Identify which cell holds the provided text, then report its [x, y] central coordinate. 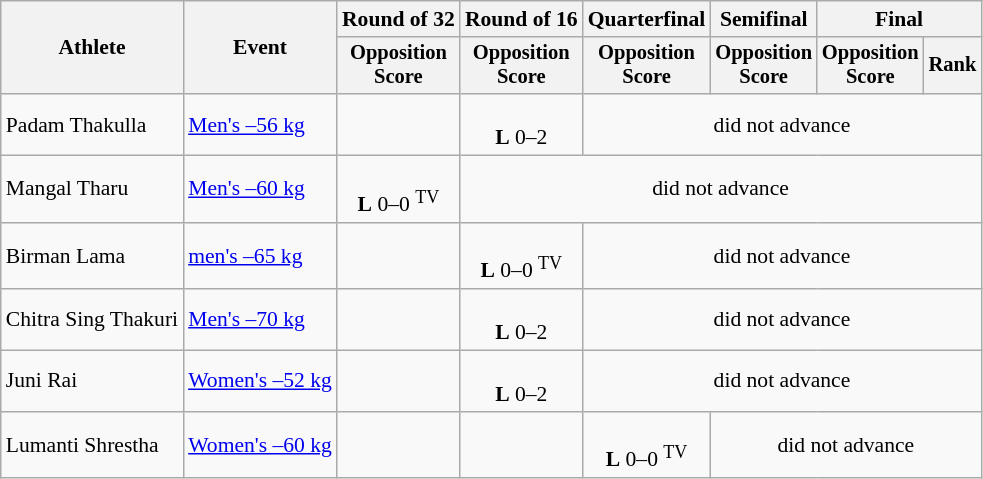
Women's –60 kg [260, 444]
Padam Thakulla [92, 124]
Lumanti Shrestha [92, 444]
Semifinal [764, 19]
Round of 16 [522, 19]
Quarterfinal [647, 19]
Mangal Tharu [92, 190]
Juni Rai [92, 380]
men's –65 kg [260, 256]
Round of 32 [398, 19]
Birman Lama [92, 256]
Men's –56 kg [260, 124]
Event [260, 48]
Chitra Sing Thakuri [92, 320]
Rank [953, 66]
Final [899, 19]
Athlete [92, 48]
Men's –60 kg [260, 190]
Women's –52 kg [260, 380]
Men's –70 kg [260, 320]
